Find where the given text appears and provide that cell's center as (x, y) coordinate. 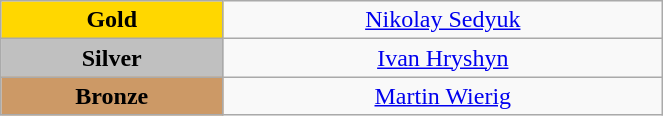
Bronze (112, 96)
Silver (112, 58)
Martin Wierig (443, 96)
Gold (112, 20)
Nikolay Sedyuk (443, 20)
Ivan Hryshyn (443, 58)
